Provide the (x, y) coordinate of the cell's center where the given text is located.  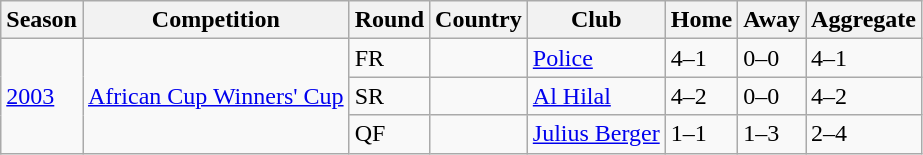
Police (596, 58)
Away (772, 20)
Country (479, 20)
QF (389, 134)
Al Hilal (596, 96)
Julius Berger (596, 134)
SR (389, 96)
Home (701, 20)
African Cup Winners' Cup (216, 96)
Club (596, 20)
Round (389, 20)
Season (42, 20)
Aggregate (864, 20)
Competition (216, 20)
1–1 (701, 134)
2003 (42, 96)
FR (389, 58)
2–4 (864, 134)
1–3 (772, 134)
